Pinpoint the cell where the given text exists, returning its [x, y] midpoint coordinate. 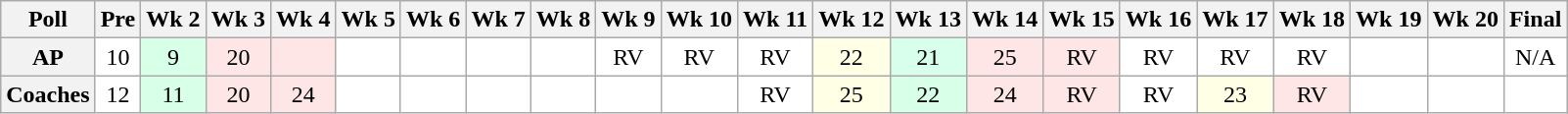
Wk 12 [852, 20]
Wk 19 [1389, 20]
Wk 10 [699, 20]
Wk 8 [563, 20]
Pre [117, 20]
Wk 15 [1082, 20]
Wk 6 [433, 20]
Wk 16 [1158, 20]
Wk 20 [1465, 20]
Final [1535, 20]
Wk 13 [928, 20]
12 [117, 94]
Poll [48, 20]
Wk 7 [498, 20]
Wk 17 [1235, 20]
Wk 3 [238, 20]
23 [1235, 94]
10 [117, 57]
Wk 18 [1312, 20]
Wk 2 [173, 20]
9 [173, 57]
21 [928, 57]
Wk 14 [1004, 20]
Coaches [48, 94]
Wk 4 [303, 20]
Wk 9 [628, 20]
N/A [1535, 57]
11 [173, 94]
AP [48, 57]
Wk 5 [368, 20]
Wk 11 [775, 20]
